Return the (x, y) coordinate for the center point of the cell that contains the specified text.  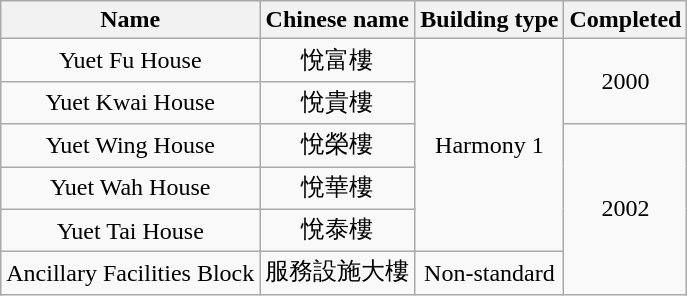
Chinese name (338, 20)
2002 (626, 209)
2000 (626, 82)
服務設施大樓 (338, 274)
Name (130, 20)
悅榮樓 (338, 146)
Completed (626, 20)
Yuet Wah House (130, 188)
悅貴樓 (338, 102)
Yuet Wing House (130, 146)
Yuet Kwai House (130, 102)
悅富樓 (338, 60)
Harmony 1 (490, 146)
Yuet Fu House (130, 60)
Yuet Tai House (130, 230)
Building type (490, 20)
悅泰樓 (338, 230)
Non-standard (490, 274)
悅華樓 (338, 188)
Ancillary Facilities Block (130, 274)
